Search for the cell housing the specified text and yield its (X, Y) center coordinate. 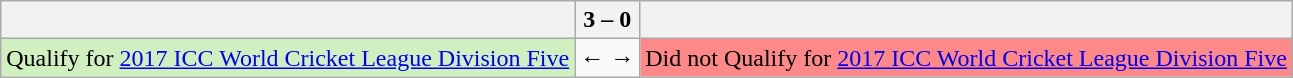
Did not Qualify for 2017 ICC World Cricket League Division Five (966, 58)
3 – 0 (608, 20)
Qualify for 2017 ICC World Cricket League Division Five (288, 58)
← → (608, 58)
